For the text-containing cell, return its midpoint in (x, y) coordinate format. 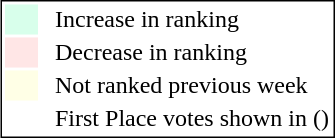
First Place votes shown in () (192, 119)
Not ranked previous week (192, 85)
Increase in ranking (192, 19)
Decrease in ranking (192, 53)
